Determine the [x, y] coordinate at the center of the cell enclosing the given text.  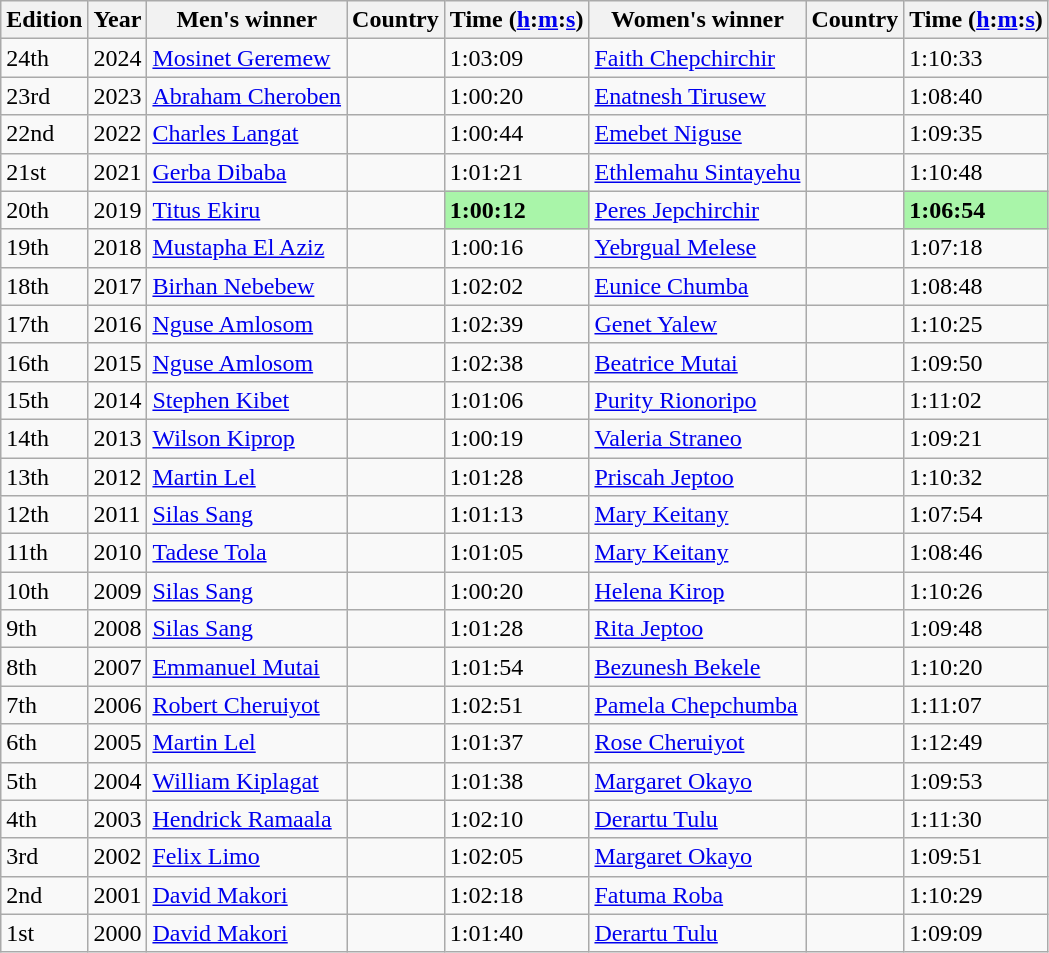
Valeria Straneo [698, 438]
4th [44, 819]
1:02:51 [516, 705]
2nd [44, 895]
1:01:54 [516, 667]
1:02:38 [516, 362]
1:10:26 [976, 591]
Mosinet Geremew [247, 58]
Fatuma Roba [698, 895]
2008 [118, 629]
1:10:48 [976, 172]
1:02:05 [516, 857]
Mustapha El Aziz [247, 248]
Beatrice Mutai [698, 362]
1:10:20 [976, 667]
1:01:40 [516, 933]
1:00:16 [516, 248]
1:11:07 [976, 705]
1:01:21 [516, 172]
Edition [44, 20]
1:00:12 [516, 210]
2007 [118, 667]
Purity Rionoripo [698, 400]
19th [44, 248]
1:01:05 [516, 553]
Robert Cheruiyot [247, 705]
1:10:33 [976, 58]
1:02:39 [516, 324]
Men's winner [247, 20]
14th [44, 438]
1:09:53 [976, 781]
1:09:48 [976, 629]
2002 [118, 857]
Peres Jepchirchir [698, 210]
1:01:13 [516, 515]
10th [44, 591]
2013 [118, 438]
1:00:44 [516, 134]
Stephen Kibet [247, 400]
Gerba Dibaba [247, 172]
2024 [118, 58]
2017 [118, 286]
3rd [44, 857]
Emmanuel Mutai [247, 667]
2018 [118, 248]
2009 [118, 591]
2001 [118, 895]
11th [44, 553]
Priscah Jeptoo [698, 477]
Rita Jeptoo [698, 629]
William Kiplagat [247, 781]
2019 [118, 210]
Rose Cheruiyot [698, 743]
1:11:30 [976, 819]
1:09:51 [976, 857]
2012 [118, 477]
1:12:49 [976, 743]
Emebet Niguse [698, 134]
1:07:54 [976, 515]
1:02:10 [516, 819]
23rd [44, 96]
1:07:18 [976, 248]
24th [44, 58]
1:09:50 [976, 362]
2023 [118, 96]
12th [44, 515]
2011 [118, 515]
2010 [118, 553]
1:01:37 [516, 743]
2015 [118, 362]
18th [44, 286]
Abraham Cheroben [247, 96]
21st [44, 172]
16th [44, 362]
22nd [44, 134]
17th [44, 324]
Hendrick Ramaala [247, 819]
Felix Limo [247, 857]
7th [44, 705]
2000 [118, 933]
15th [44, 400]
Titus Ekiru [247, 210]
8th [44, 667]
2003 [118, 819]
20th [44, 210]
2005 [118, 743]
1:03:09 [516, 58]
1:02:18 [516, 895]
1:08:48 [976, 286]
2022 [118, 134]
1st [44, 933]
Genet Yalew [698, 324]
Tadese Tola [247, 553]
1:00:19 [516, 438]
1:06:54 [976, 210]
1:01:06 [516, 400]
2014 [118, 400]
Birhan Nebebew [247, 286]
Wilson Kiprop [247, 438]
2021 [118, 172]
Faith Chepchirchir [698, 58]
1:09:21 [976, 438]
Women's winner [698, 20]
Yebrgual Melese [698, 248]
2004 [118, 781]
9th [44, 629]
1:09:35 [976, 134]
1:10:29 [976, 895]
1:11:02 [976, 400]
13th [44, 477]
1:02:02 [516, 286]
Bezunesh Bekele [698, 667]
1:09:09 [976, 933]
Year [118, 20]
6th [44, 743]
Ethlemahu Sintayehu [698, 172]
1:08:46 [976, 553]
2006 [118, 705]
1:01:38 [516, 781]
5th [44, 781]
Eunice Chumba [698, 286]
Charles Langat [247, 134]
Pamela Chepchumba [698, 705]
1:08:40 [976, 96]
1:10:32 [976, 477]
Helena Kirop [698, 591]
1:10:25 [976, 324]
2016 [118, 324]
Enatnesh Tirusew [698, 96]
